Detect which cell encompasses the target text, then output its [x, y] center coordinate. 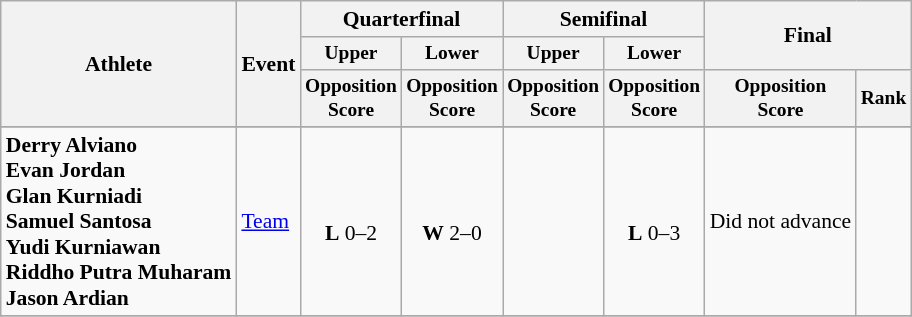
Semifinal [604, 19]
Event [268, 64]
Rank [884, 98]
Quarterfinal [401, 19]
Final [808, 36]
L 0–2 [350, 222]
Derry AlvianoEvan JordanGlan KurniadiSamuel SantosaYudi KurniawanRiddho Putra MuharamJason Ardian [119, 222]
W 2–0 [452, 222]
L 0–3 [654, 222]
Team [268, 222]
Did not advance [781, 222]
Athlete [119, 64]
